Return the [X, Y] coordinate for the center point of the cell that contains the specified text.  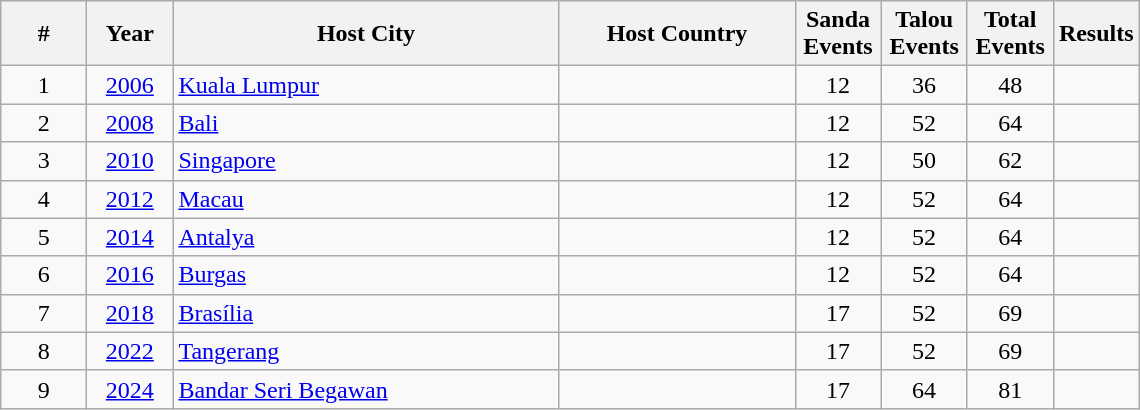
Burgas [366, 275]
2006 [130, 85]
Kuala Lumpur [366, 85]
2016 [130, 275]
Bali [366, 123]
2008 [130, 123]
62 [1010, 161]
Brasília [366, 313]
# [44, 34]
Host Country [677, 34]
2012 [130, 199]
1 [44, 85]
Talou Events [924, 34]
2018 [130, 313]
8 [44, 351]
2 [44, 123]
9 [44, 389]
50 [924, 161]
4 [44, 199]
Host City [366, 34]
Total Events [1010, 34]
5 [44, 237]
Macau [366, 199]
Year [130, 34]
Results [1096, 34]
3 [44, 161]
Singapore [366, 161]
81 [1010, 389]
2010 [130, 161]
2024 [130, 389]
7 [44, 313]
6 [44, 275]
2022 [130, 351]
2014 [130, 237]
48 [1010, 85]
36 [924, 85]
Antalya [366, 237]
Sanda Events [838, 34]
Bandar Seri Begawan [366, 389]
Tangerang [366, 351]
